Detect which cell encompasses the target text, then output its [X, Y] center coordinate. 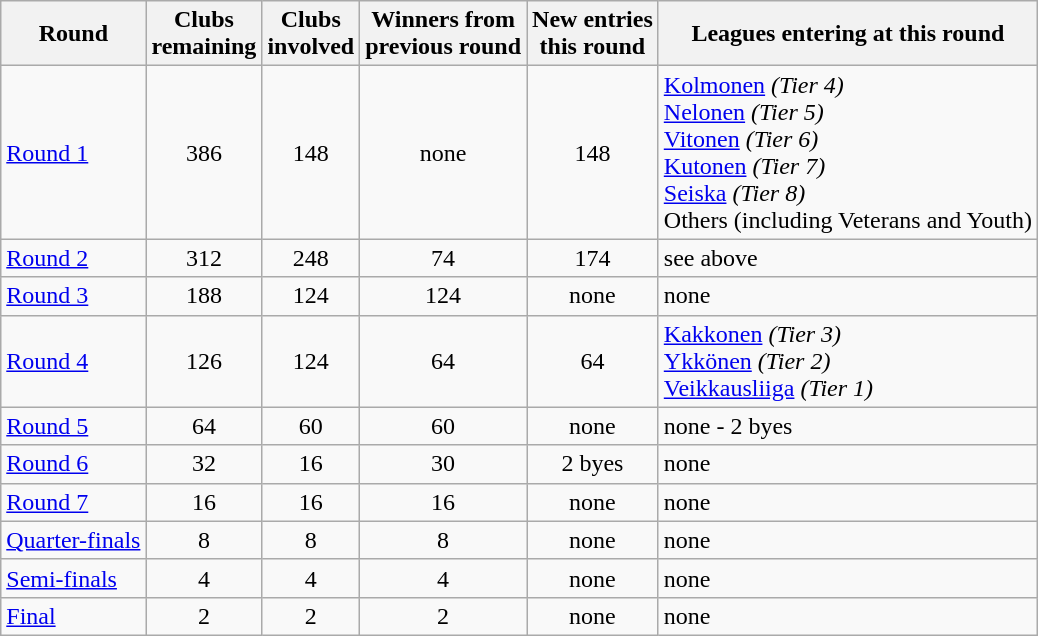
Round [74, 34]
386 [204, 152]
Leagues entering at this round [848, 34]
New entriesthis round [593, 34]
Round 3 [74, 296]
Round 1 [74, 152]
Final [74, 616]
74 [444, 258]
Kolmonen (Tier 4)Nelonen (Tier 5)Vitonen (Tier 6)Kutonen (Tier 7)Seiska (Tier 8)Others (including Veterans and Youth) [848, 152]
Clubsinvolved [311, 34]
312 [204, 258]
Round 4 [74, 361]
Round 5 [74, 426]
248 [311, 258]
see above [848, 258]
Round 2 [74, 258]
32 [204, 464]
none - 2 byes [848, 426]
188 [204, 296]
174 [593, 258]
Quarter-finals [74, 540]
126 [204, 361]
Clubsremaining [204, 34]
Semi-finals [74, 578]
Winners fromprevious round [444, 34]
2 byes [593, 464]
Round 6 [74, 464]
Kakkonen (Tier 3) Ykkönen (Tier 2)Veikkausliiga (Tier 1) [848, 361]
Round 7 [74, 502]
30 [444, 464]
